Determine the [X, Y] coordinate at the center of the cell enclosing the given text.  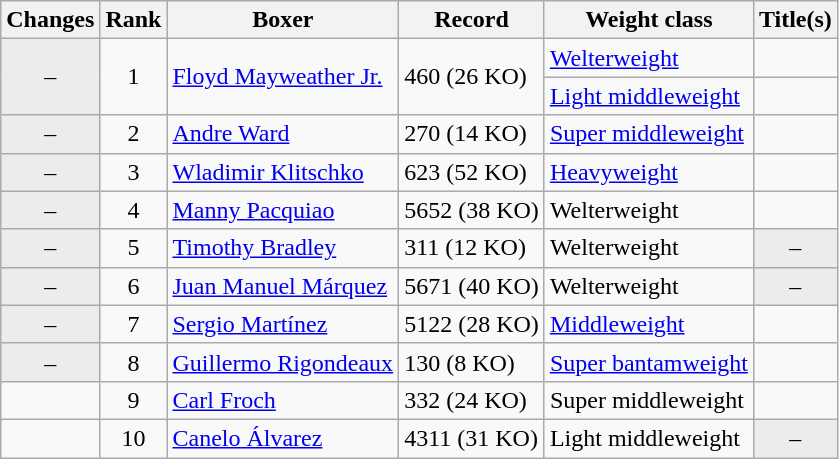
5652 (38 KO) [472, 210]
Heavyweight [648, 172]
Carl Froch [283, 400]
460 (26 KO) [472, 77]
6 [134, 286]
4311 (31 KO) [472, 438]
7 [134, 324]
Canelo Álvarez [283, 438]
332 (24 KO) [472, 400]
Juan Manuel Márquez [283, 286]
130 (8 KO) [472, 362]
Changes [50, 20]
Wladimir Klitschko [283, 172]
5122 (28 KO) [472, 324]
10 [134, 438]
Floyd Mayweather Jr. [283, 77]
Title(s) [795, 20]
8 [134, 362]
5 [134, 248]
Weight class [648, 20]
623 (52 KO) [472, 172]
Middleweight [648, 324]
5671 (40 KO) [472, 286]
Sergio Martínez [283, 324]
311 (12 KO) [472, 248]
Andre Ward [283, 134]
Guillermo Rigondeaux [283, 362]
1 [134, 77]
9 [134, 400]
2 [134, 134]
4 [134, 210]
Boxer [283, 20]
3 [134, 172]
Super bantamweight [648, 362]
270 (14 KO) [472, 134]
Rank [134, 20]
Manny Pacquiao [283, 210]
Record [472, 20]
Timothy Bradley [283, 248]
